Scan for the cell matching the given text and deliver its (X, Y) coordinate at center. 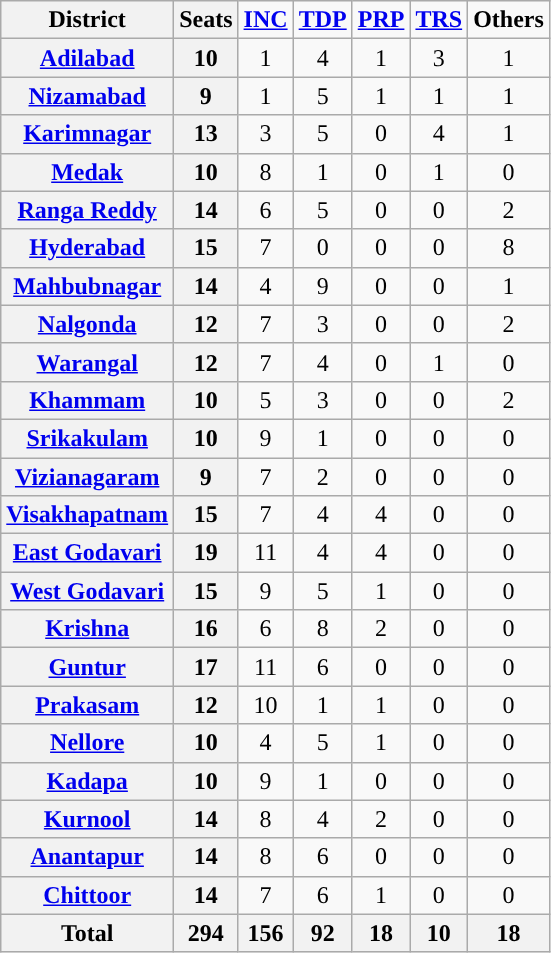
Karimnagar (88, 134)
INC (266, 20)
PRP (381, 20)
Seats (206, 20)
Nizamabad (88, 96)
Vizianagaram (88, 477)
Nalgonda (88, 324)
Nellore (88, 743)
Anantapur (88, 857)
Total (88, 933)
West Godavari (88, 591)
Adilabad (88, 58)
Chittoor (88, 895)
Mahbubnagar (88, 286)
Others (509, 20)
Ranga Reddy (88, 210)
Hyderabad (88, 248)
Guntur (88, 667)
Khammam (88, 400)
Kadapa (88, 781)
East Godavari (88, 553)
156 (266, 933)
TRS (439, 20)
Prakasam (88, 705)
Medak (88, 172)
17 (206, 667)
294 (206, 933)
TDP (322, 20)
Kurnool (88, 819)
Warangal (88, 362)
District (88, 20)
19 (206, 553)
13 (206, 134)
Visakhapatnam (88, 515)
16 (206, 629)
92 (322, 933)
Srikakulam (88, 438)
Krishna (88, 629)
